Locate the cell with the specified text and output its [x, y] center coordinate. 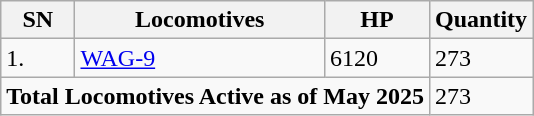
Locomotives [200, 20]
Total Locomotives Active as of May 2025 [216, 96]
1. [38, 58]
HP [378, 20]
6120 [378, 58]
WAG-9 [200, 58]
SN [38, 20]
Quantity [482, 20]
